Locate the cell with the specified text and output its [X, Y] center coordinate. 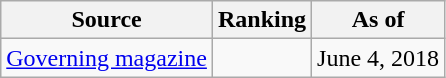
Governing magazine [107, 58]
Ranking [262, 20]
Source [107, 20]
June 4, 2018 [378, 58]
As of [378, 20]
